Return the (X, Y) coordinate for the center point of the cell that contains the specified text.  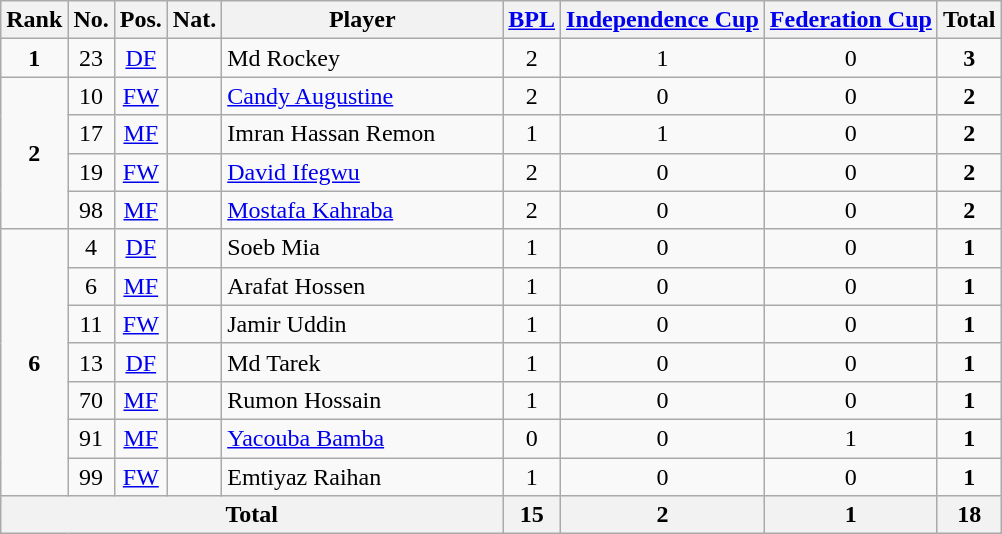
4 (91, 248)
Pos. (140, 20)
No. (91, 20)
98 (91, 210)
Md Tarek (362, 362)
18 (969, 515)
Nat. (194, 20)
17 (91, 134)
99 (91, 477)
BPL (532, 20)
13 (91, 362)
Md Rockey (362, 58)
10 (91, 96)
11 (91, 324)
Federation Cup (850, 20)
Yacouba Bamba (362, 438)
Player (362, 20)
Soeb Mia (362, 248)
Candy Augustine (362, 96)
Imran Hassan Remon (362, 134)
91 (91, 438)
Rumon Hossain (362, 400)
23 (91, 58)
Rank (34, 20)
Arafat Hossen (362, 286)
70 (91, 400)
3 (969, 58)
19 (91, 172)
Jamir Uddin (362, 324)
Emtiyaz Raihan (362, 477)
David Ifegwu (362, 172)
Independence Cup (663, 20)
15 (532, 515)
Mostafa Kahraba (362, 210)
